Identify which cell holds the provided text, then report its (X, Y) central coordinate. 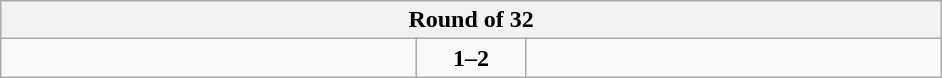
1–2 (472, 58)
Round of 32 (472, 20)
